Capture the cell that displays the provided text and extract its [x, y] central coordinate. 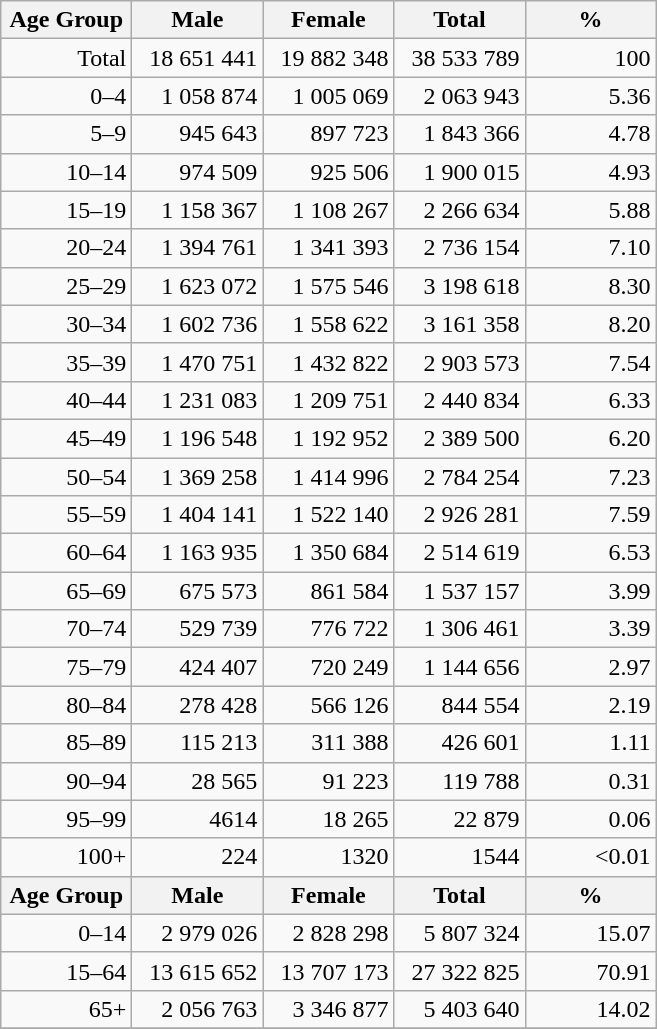
925 506 [328, 172]
19 882 348 [328, 58]
7.10 [590, 248]
1 350 684 [328, 553]
529 739 [198, 629]
675 573 [198, 591]
0.06 [590, 819]
1 192 952 [328, 438]
2 514 619 [460, 553]
119 788 [460, 781]
1 394 761 [198, 248]
1 404 141 [198, 515]
974 509 [198, 172]
1 414 996 [328, 477]
2 063 943 [460, 96]
1 843 366 [460, 134]
1 231 083 [198, 400]
1 432 822 [328, 362]
18 651 441 [198, 58]
278 428 [198, 705]
1 209 751 [328, 400]
10–14 [66, 172]
2.19 [590, 705]
224 [198, 857]
5.36 [590, 96]
1 558 622 [328, 324]
1 196 548 [198, 438]
776 722 [328, 629]
70–74 [66, 629]
1.11 [590, 743]
15–64 [66, 971]
5 403 640 [460, 1009]
95–99 [66, 819]
2 828 298 [328, 933]
1 144 656 [460, 667]
15.07 [590, 933]
65+ [66, 1009]
2 266 634 [460, 210]
7.59 [590, 515]
3 346 877 [328, 1009]
1 306 461 [460, 629]
8.30 [590, 286]
75–79 [66, 667]
844 554 [460, 705]
1 058 874 [198, 96]
20–24 [66, 248]
38 533 789 [460, 58]
35–39 [66, 362]
6.20 [590, 438]
311 388 [328, 743]
2 784 254 [460, 477]
945 643 [198, 134]
100+ [66, 857]
897 723 [328, 134]
13 615 652 [198, 971]
7.54 [590, 362]
1 369 258 [198, 477]
1 470 751 [198, 362]
1 108 267 [328, 210]
2 979 026 [198, 933]
7.23 [590, 477]
1 163 935 [198, 553]
8.20 [590, 324]
1 575 546 [328, 286]
60–64 [66, 553]
70.91 [590, 971]
5.88 [590, 210]
0–4 [66, 96]
4.78 [590, 134]
2 056 763 [198, 1009]
55–59 [66, 515]
5–9 [66, 134]
2 903 573 [460, 362]
45–49 [66, 438]
15–19 [66, 210]
4614 [198, 819]
2 926 281 [460, 515]
65–69 [66, 591]
80–84 [66, 705]
1 623 072 [198, 286]
25–29 [66, 286]
1 900 015 [460, 172]
0–14 [66, 933]
<0.01 [590, 857]
90–94 [66, 781]
1320 [328, 857]
1544 [460, 857]
22 879 [460, 819]
0.31 [590, 781]
40–44 [66, 400]
566 126 [328, 705]
3 198 618 [460, 286]
1 341 393 [328, 248]
1 522 140 [328, 515]
1 602 736 [198, 324]
2 736 154 [460, 248]
3.99 [590, 591]
4.93 [590, 172]
6.53 [590, 553]
28 565 [198, 781]
1 537 157 [460, 591]
115 213 [198, 743]
2.97 [590, 667]
100 [590, 58]
13 707 173 [328, 971]
720 249 [328, 667]
14.02 [590, 1009]
426 601 [460, 743]
2 389 500 [460, 438]
3.39 [590, 629]
50–54 [66, 477]
1 005 069 [328, 96]
424 407 [198, 667]
91 223 [328, 781]
1 158 367 [198, 210]
85–89 [66, 743]
3 161 358 [460, 324]
27 322 825 [460, 971]
30–34 [66, 324]
18 265 [328, 819]
6.33 [590, 400]
5 807 324 [460, 933]
861 584 [328, 591]
2 440 834 [460, 400]
